Pinpoint the cell where the given text exists, returning its (X, Y) midpoint coordinate. 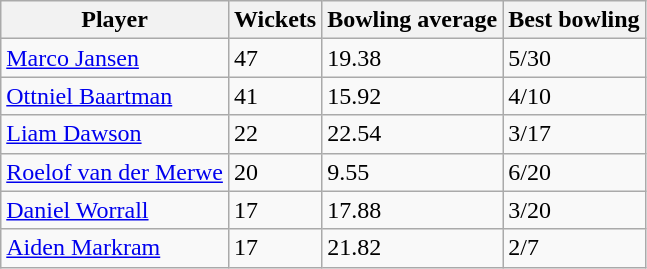
41 (274, 96)
9.55 (412, 172)
Liam Dawson (115, 134)
3/17 (574, 134)
Ottniel Baartman (115, 96)
Daniel Worrall (115, 210)
4/10 (574, 96)
Roelof van der Merwe (115, 172)
Bowling average (412, 20)
Marco Jansen (115, 58)
Aiden Markram (115, 248)
Player (115, 20)
15.92 (412, 96)
20 (274, 172)
5/30 (574, 58)
47 (274, 58)
2/7 (574, 248)
19.38 (412, 58)
21.82 (412, 248)
6/20 (574, 172)
Wickets (274, 20)
17.88 (412, 210)
Best bowling (574, 20)
22 (274, 134)
22.54 (412, 134)
3/20 (574, 210)
